Return the (X, Y) coordinate for the center point of the cell that contains the specified text.  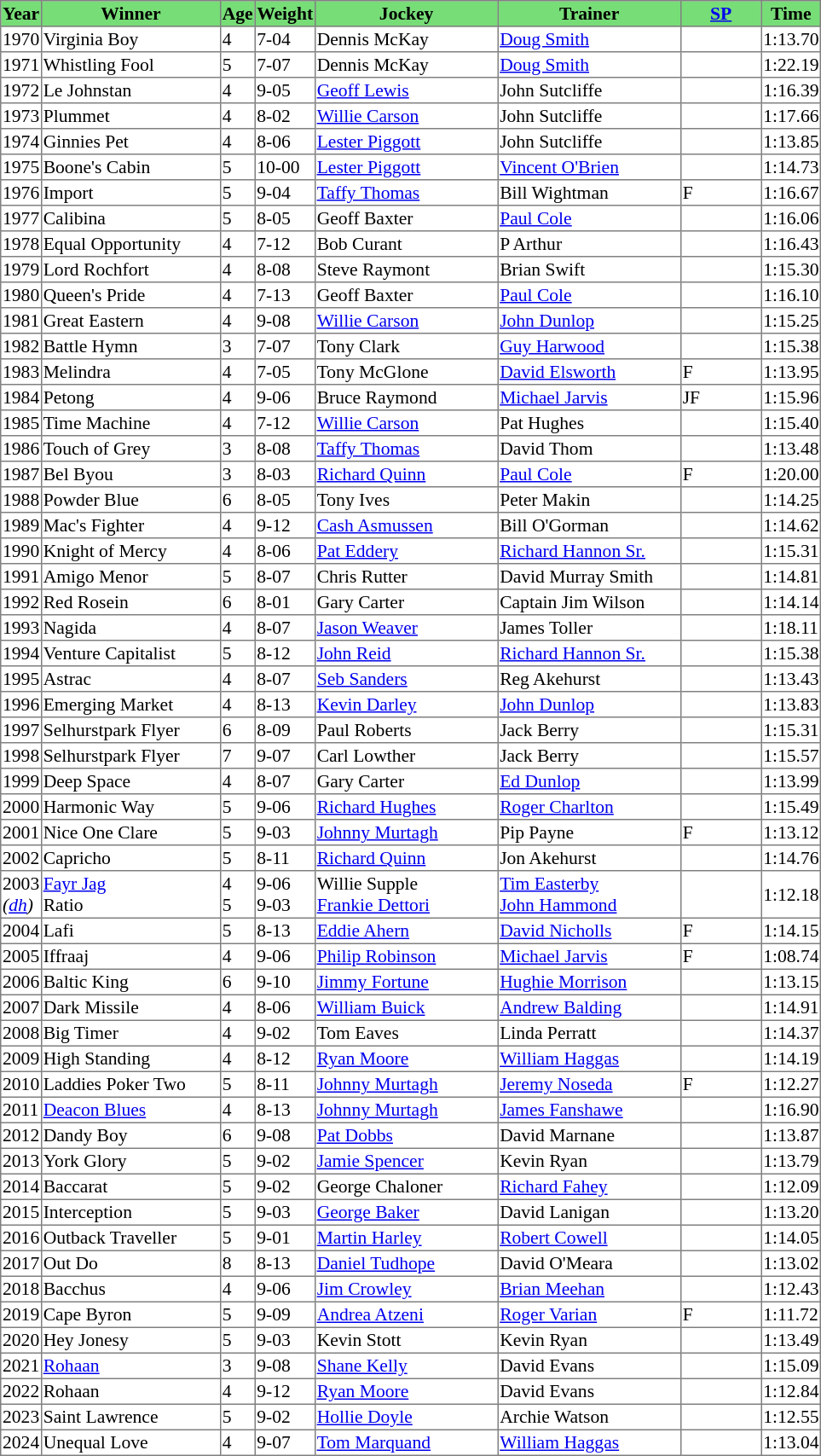
1984 (21, 397)
1:12.55 (791, 1417)
James Fanshawe (589, 1110)
Jon Akehurst (589, 858)
1:13.02 (791, 1263)
1995 (21, 679)
Ed Dunlop (589, 781)
Roger Charlton (589, 807)
8 (237, 1263)
1:12.84 (791, 1391)
Baccarat (130, 1186)
2003(dh) (21, 895)
2014 (21, 1186)
Amigo Menor (130, 577)
1:12.18 (791, 895)
1989 (21, 525)
1986 (21, 449)
1:13.87 (791, 1135)
2023 (21, 1417)
Andrea Atzeni (406, 1314)
Seb Sanders (406, 679)
1971 (21, 65)
1970 (21, 39)
Tim EasterbyJohn Hammond (589, 895)
1:12.27 (791, 1084)
David Nicholls (589, 931)
1998 (21, 756)
1:15.96 (791, 397)
9-10 (285, 982)
8-09 (285, 730)
1981 (21, 321)
Out Do (130, 1263)
Shane Kelly (406, 1366)
1988 (21, 500)
9-09 (285, 1314)
45 (237, 895)
1:20.00 (791, 474)
1:15.30 (791, 270)
George Baker (406, 1212)
Dandy Boy (130, 1135)
1:13.49 (791, 1340)
1974 (21, 142)
Jim Crowley (406, 1289)
David Murray Smith (589, 577)
9-01 (285, 1238)
1983 (21, 372)
High Standing (130, 1059)
Nice One Clare (130, 832)
Outback Traveller (130, 1238)
Calibina (130, 218)
Deep Space (130, 781)
Captain Jim Wilson (589, 602)
Bill Wightman (589, 193)
Bacchus (130, 1289)
9-05 (285, 90)
Mac's Fighter (130, 525)
Fayr JagRatio (130, 895)
Jimmy Fortune (406, 982)
Time Machine (130, 423)
Jason Weaver (406, 628)
Unequal Love (130, 1442)
David Marnane (589, 1135)
Lord Rochfort (130, 270)
1:14.37 (791, 1033)
1:16.43 (791, 244)
Red Rosein (130, 602)
Pat Eddery (406, 551)
Queen's Pride (130, 295)
Hollie Doyle (406, 1417)
2013 (21, 1161)
Chris Rutter (406, 577)
Ginnies Pet (130, 142)
1:08.74 (791, 956)
Whistling Fool (130, 65)
Year (21, 14)
1:14.73 (791, 167)
1:13.20 (791, 1212)
2020 (21, 1340)
Winner (130, 14)
Peter Makin (589, 500)
9-04 (285, 193)
Eddie Ahern (406, 931)
Roger Varian (589, 1314)
2024 (21, 1442)
1:12.09 (791, 1186)
1:13.95 (791, 372)
1:16.67 (791, 193)
1:11.72 (791, 1314)
1972 (21, 90)
Pat Hughes (589, 423)
1:17.66 (791, 116)
1977 (21, 218)
Philip Robinson (406, 956)
1:14.14 (791, 602)
1:14.19 (791, 1059)
Hughie Morrison (589, 982)
Bob Curant (406, 244)
Age (237, 14)
Cash Asmussen (406, 525)
Venture Capitalist (130, 653)
Richard Fahey (589, 1186)
1996 (21, 705)
Richard Hughes (406, 807)
1:12.43 (791, 1289)
1:13.15 (791, 982)
Bel Byou (130, 474)
2004 (21, 931)
7-04 (285, 39)
Tony Clark (406, 346)
1:15.57 (791, 756)
2000 (21, 807)
Paul Roberts (406, 730)
Baltic King (130, 982)
Tony McGlone (406, 372)
Great Eastern (130, 321)
Linda Perratt (589, 1033)
1:16.06 (791, 218)
Plummet (130, 116)
2002 (21, 858)
Equal Opportunity (130, 244)
2010 (21, 1084)
8-03 (285, 474)
1:16.90 (791, 1110)
Battle Hymn (130, 346)
Pip Payne (589, 832)
Steve Raymont (406, 270)
1:13.12 (791, 832)
Melindra (130, 372)
1979 (21, 270)
Daniel Tudhope (406, 1263)
1:14.81 (791, 577)
2015 (21, 1212)
Jeremy Noseda (589, 1084)
2012 (21, 1135)
1990 (21, 551)
Kevin Darley (406, 705)
1:15.09 (791, 1366)
1991 (21, 577)
Deacon Blues (130, 1110)
7-05 (285, 372)
1999 (21, 781)
7 (237, 756)
Interception (130, 1212)
Brian Meehan (589, 1289)
Big Timer (130, 1033)
Archie Watson (589, 1417)
Knight of Mercy (130, 551)
1:13.48 (791, 449)
1982 (21, 346)
7-13 (285, 295)
David Elsworth (589, 372)
2009 (21, 1059)
Andrew Balding (589, 1007)
1:13.85 (791, 142)
2001 (21, 832)
Kevin Stott (406, 1340)
Iffraaj (130, 956)
2019 (21, 1314)
2018 (21, 1289)
Laddies Poker Two (130, 1084)
1:14.15 (791, 931)
Boone's Cabin (130, 167)
Harmonic Way (130, 807)
Saint Lawrence (130, 1417)
Vincent O'Brien (589, 167)
James Toller (589, 628)
Tom Marquand (406, 1442)
1:15.40 (791, 423)
2011 (21, 1110)
1:14.91 (791, 1007)
1:13.43 (791, 679)
David O'Meara (589, 1263)
2021 (21, 1366)
Tom Eaves (406, 1033)
1:13.79 (791, 1161)
9-069-03 (285, 895)
Astrac (130, 679)
David Lanigan (589, 1212)
8-01 (285, 602)
William Buick (406, 1007)
Geoff Lewis (406, 90)
Brian Swift (589, 270)
2017 (21, 1263)
1:13.99 (791, 781)
1978 (21, 244)
Trainer (589, 14)
1:16.39 (791, 90)
2022 (21, 1391)
Weight (285, 14)
Hey Jonesy (130, 1340)
1:13.70 (791, 39)
1997 (21, 730)
Jamie Spencer (406, 1161)
Powder Blue (130, 500)
Bruce Raymond (406, 397)
2016 (21, 1238)
Cape Byron (130, 1314)
York Glory (130, 1161)
Import (130, 193)
Pat Dobbs (406, 1135)
Guy Harwood (589, 346)
1:15.25 (791, 321)
1992 (21, 602)
1:16.10 (791, 295)
Emerging Market (130, 705)
Tony Ives (406, 500)
JF (720, 397)
1:15.49 (791, 807)
1985 (21, 423)
8-02 (285, 116)
George Chaloner (406, 1186)
1980 (21, 295)
1:14.25 (791, 500)
1:14.76 (791, 858)
1994 (21, 653)
1973 (21, 116)
1976 (21, 193)
Nagida (130, 628)
Martin Harley (406, 1238)
Petong (130, 397)
1993 (21, 628)
1:18.11 (791, 628)
2007 (21, 1007)
David Thom (589, 449)
Jockey (406, 14)
2006 (21, 982)
1:13.04 (791, 1442)
Dark Missile (130, 1007)
1:22.19 (791, 65)
1:13.83 (791, 705)
2005 (21, 956)
Virginia Boy (130, 39)
1987 (21, 474)
Willie SuppleFrankie Dettori (406, 895)
Robert Cowell (589, 1238)
Time (791, 14)
Capricho (130, 858)
Reg Akehurst (589, 679)
Lafi (130, 931)
1:14.62 (791, 525)
Le Johnstan (130, 90)
Touch of Grey (130, 449)
SP (720, 14)
1975 (21, 167)
Bill O'Gorman (589, 525)
1:14.05 (791, 1238)
P Arthur (589, 244)
John Reid (406, 653)
Carl Lowther (406, 756)
10-00 (285, 167)
2008 (21, 1033)
